Scan for the cell matching the given text and deliver its (x, y) coordinate at center. 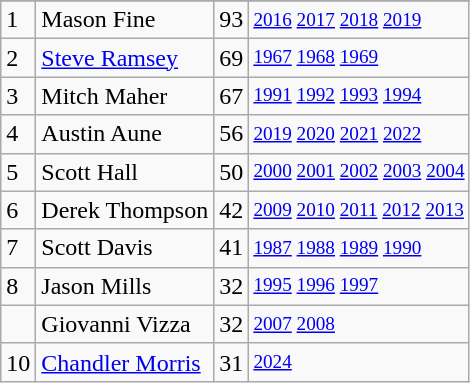
1967 1968 1969 (359, 58)
10 (18, 362)
31 (232, 362)
Steve Ramsey (125, 58)
2019 2020 2021 2022 (359, 134)
Jason Mills (125, 286)
Giovanni Vizza (125, 324)
56 (232, 134)
1995 1996 1997 (359, 286)
1987 1988 1989 1990 (359, 248)
2024 (359, 362)
1991 1992 1993 1994 (359, 96)
Mitch Maher (125, 96)
69 (232, 58)
42 (232, 210)
Scott Davis (125, 248)
4 (18, 134)
2009 2010 2011 2012 2013 (359, 210)
3 (18, 96)
7 (18, 248)
5 (18, 172)
93 (232, 20)
2 (18, 58)
2016 2017 2018 2019 (359, 20)
1 (18, 20)
Derek Thompson (125, 210)
41 (232, 248)
Chandler Morris (125, 362)
2000 2001 2002 2003 2004 (359, 172)
6 (18, 210)
Mason Fine (125, 20)
2007 2008 (359, 324)
8 (18, 286)
67 (232, 96)
Austin Aune (125, 134)
Scott Hall (125, 172)
50 (232, 172)
